Scan for the cell matching the given text and deliver its [X, Y] coordinate at center. 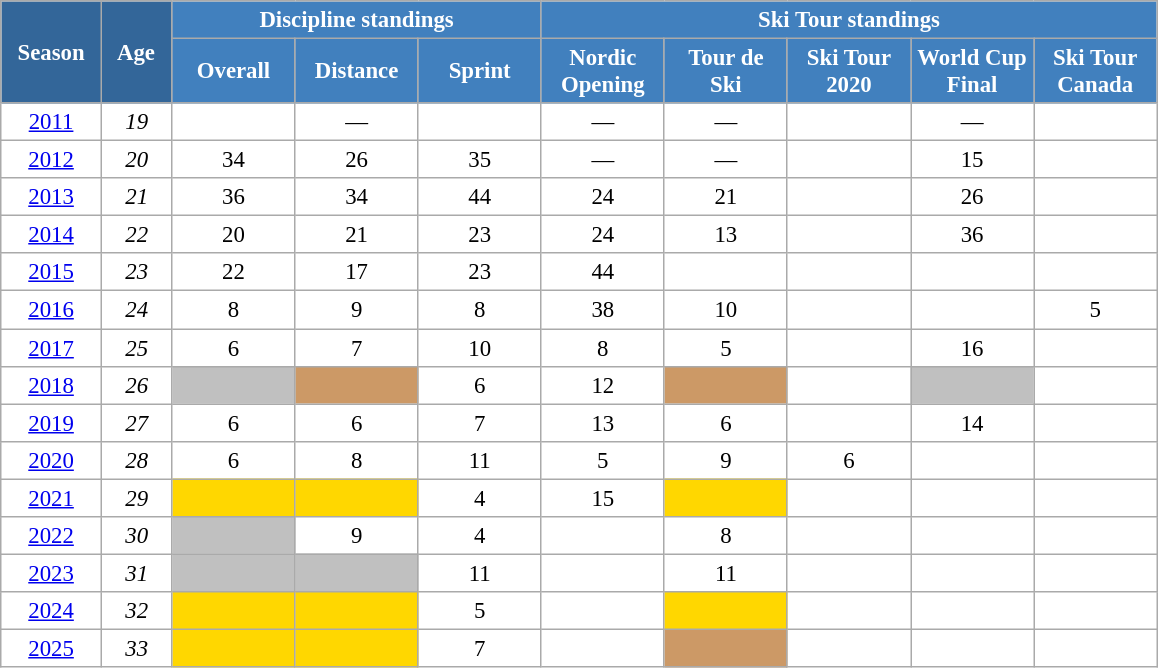
Ski Tour 2020 [848, 72]
35 [480, 160]
27 [136, 423]
30 [136, 536]
2025 [52, 648]
38 [602, 310]
Tour deSki [726, 72]
2022 [52, 536]
28 [136, 460]
17 [356, 273]
2015 [52, 273]
33 [136, 648]
12 [602, 385]
16 [972, 348]
19 [136, 122]
2011 [52, 122]
2024 [52, 611]
2023 [52, 573]
29 [136, 498]
2020 [52, 460]
NordicOpening [602, 72]
2021 [52, 498]
25 [136, 348]
Age [136, 52]
2019 [52, 423]
Distance [356, 72]
32 [136, 611]
14 [972, 423]
31 [136, 573]
2012 [52, 160]
Season [52, 52]
Overall [234, 72]
2018 [52, 385]
Ski Tour standings [848, 20]
2016 [52, 310]
2013 [52, 197]
2017 [52, 348]
Ski TourCanada [1096, 72]
Sprint [480, 72]
Discipline standings [356, 20]
2014 [52, 235]
World CupFinal [972, 72]
